Provide the [x, y] coordinate of the cell's center where the given text is located.  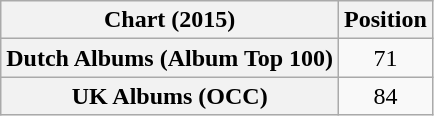
84 [386, 96]
Dutch Albums (Album Top 100) [170, 58]
UK Albums (OCC) [170, 96]
Position [386, 20]
71 [386, 58]
Chart (2015) [170, 20]
